Find where the given text appears and provide that cell's center as (x, y) coordinate. 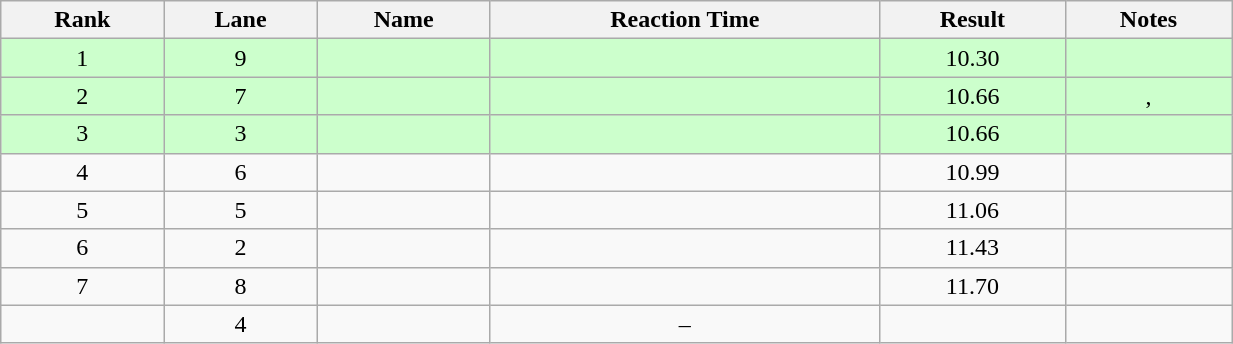
Notes (1148, 20)
– (684, 324)
9 (240, 58)
Reaction Time (684, 20)
10.99 (972, 172)
11.43 (972, 248)
Rank (82, 20)
Result (972, 20)
, (1148, 96)
1 (82, 58)
11.70 (972, 286)
10.30 (972, 58)
11.06 (972, 210)
Lane (240, 20)
8 (240, 286)
Name (404, 20)
